Pinpoint the cell where the given text exists, returning its (X, Y) midpoint coordinate. 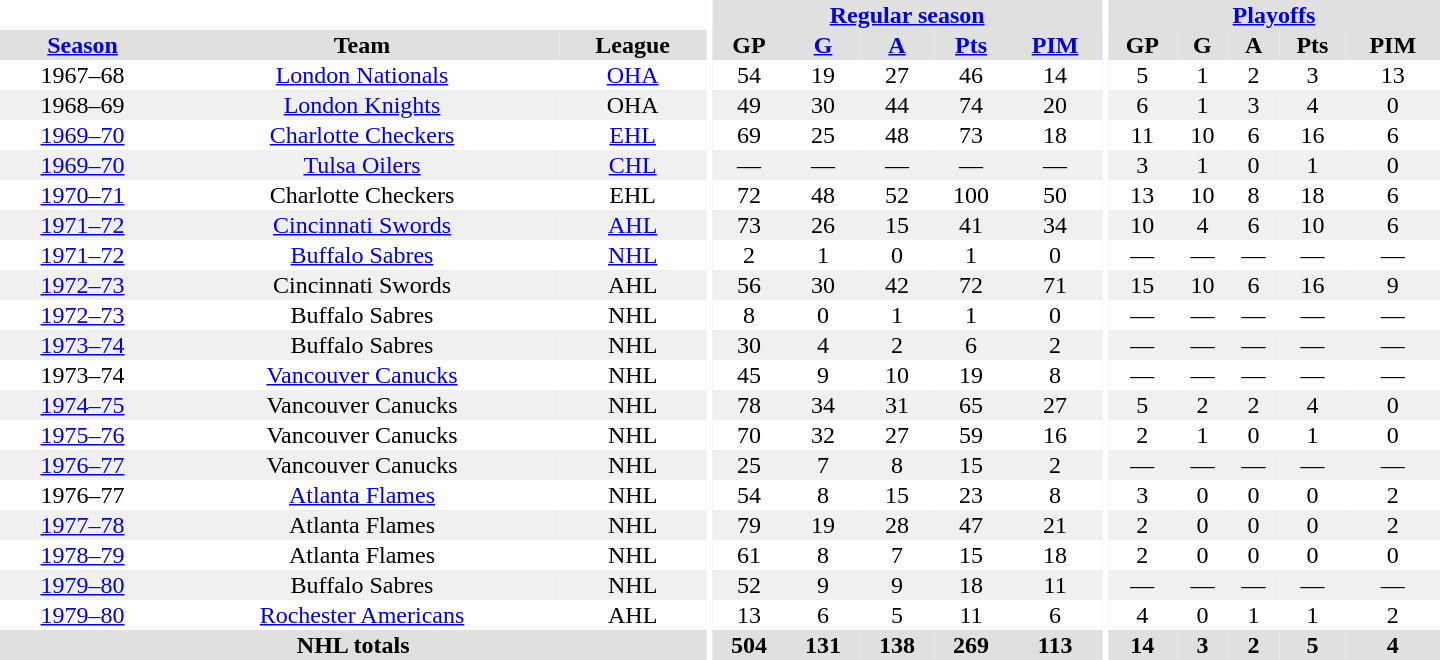
1978–79 (82, 555)
31 (897, 405)
Season (82, 45)
100 (971, 195)
47 (971, 525)
Regular season (907, 15)
Team (362, 45)
49 (749, 105)
23 (971, 495)
1968–69 (82, 105)
London Knights (362, 105)
70 (749, 435)
113 (1055, 645)
1977–78 (82, 525)
CHL (632, 165)
45 (749, 375)
504 (749, 645)
61 (749, 555)
44 (897, 105)
21 (1055, 525)
71 (1055, 285)
28 (897, 525)
London Nationals (362, 75)
131 (823, 645)
56 (749, 285)
1975–76 (82, 435)
Playoffs (1274, 15)
79 (749, 525)
74 (971, 105)
42 (897, 285)
69 (749, 135)
Tulsa Oilers (362, 165)
1970–71 (82, 195)
59 (971, 435)
32 (823, 435)
26 (823, 225)
138 (897, 645)
78 (749, 405)
1967–68 (82, 75)
NHL totals (353, 645)
1974–75 (82, 405)
20 (1055, 105)
65 (971, 405)
Rochester Americans (362, 615)
50 (1055, 195)
269 (971, 645)
League (632, 45)
41 (971, 225)
46 (971, 75)
